Provide the (x, y) coordinate of the cell's center where the given text is located.  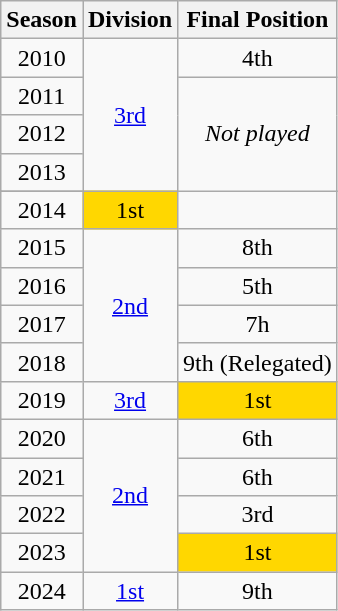
7h (258, 324)
2020 (42, 438)
2013 (42, 172)
2019 (42, 400)
2016 (42, 286)
2014 (42, 210)
2017 (42, 324)
2024 (42, 591)
2021 (42, 477)
Not played (258, 134)
2023 (42, 553)
2012 (42, 134)
2015 (42, 248)
Season (42, 20)
2011 (42, 96)
9th (Relegated) (258, 362)
2018 (42, 362)
5th (258, 286)
2010 (42, 58)
9th (258, 591)
Final Position (258, 20)
4th (258, 58)
2022 (42, 515)
Division (130, 20)
8th (258, 248)
